From the cell containing the given text, extract its center point as (x, y) coordinate. 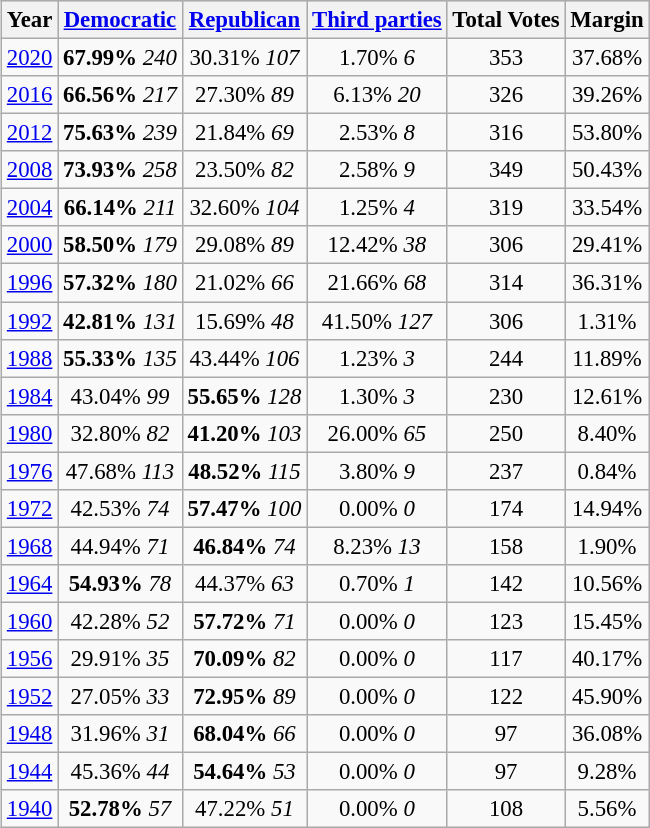
72.95% 89 (244, 697)
1964 (30, 584)
123 (506, 621)
47.22% 51 (244, 809)
250 (506, 433)
32.80% 82 (120, 433)
32.60% 104 (244, 208)
230 (506, 396)
21.84% 69 (244, 133)
2.58% 9 (377, 170)
1.23% 3 (377, 358)
47.68% 113 (120, 471)
42.28% 52 (120, 621)
0.70% 1 (377, 584)
1976 (30, 471)
2.53% 8 (377, 133)
33.54% (607, 208)
8.40% (607, 433)
1944 (30, 772)
326 (506, 95)
1952 (30, 697)
1956 (30, 659)
353 (506, 58)
55.65% 128 (244, 396)
6.13% 20 (377, 95)
10.56% (607, 584)
1.25% 4 (377, 208)
1988 (30, 358)
57.47% 100 (244, 509)
12.42% 38 (377, 245)
41.50% 127 (377, 321)
1980 (30, 433)
15.45% (607, 621)
66.14% 211 (120, 208)
244 (506, 358)
122 (506, 697)
Democratic (120, 20)
174 (506, 509)
73.93% 258 (120, 170)
37.68% (607, 58)
31.96% 31 (120, 734)
27.05% 33 (120, 697)
108 (506, 809)
158 (506, 546)
54.64% 53 (244, 772)
68.04% 66 (244, 734)
43.04% 99 (120, 396)
3.80% 9 (377, 471)
44.94% 71 (120, 546)
54.93% 78 (120, 584)
29.41% (607, 245)
1.90% (607, 546)
142 (506, 584)
2004 (30, 208)
15.69% 48 (244, 321)
1.31% (607, 321)
12.61% (607, 396)
117 (506, 659)
0.84% (607, 471)
Total Votes (506, 20)
Margin (607, 20)
1.30% 3 (377, 396)
39.26% (607, 95)
42.53% 74 (120, 509)
1996 (30, 283)
5.56% (607, 809)
55.33% 135 (120, 358)
45.90% (607, 697)
1948 (30, 734)
1940 (30, 809)
40.17% (607, 659)
1968 (30, 546)
8.23% 13 (377, 546)
67.99% 240 (120, 58)
2016 (30, 95)
21.66% 68 (377, 283)
Year (30, 20)
27.30% 89 (244, 95)
36.31% (607, 283)
21.02% 66 (244, 283)
1984 (30, 396)
2000 (30, 245)
319 (506, 208)
1972 (30, 509)
41.20% 103 (244, 433)
2020 (30, 58)
1960 (30, 621)
1992 (30, 321)
316 (506, 133)
14.94% (607, 509)
44.37% 63 (244, 584)
46.84% 74 (244, 546)
26.00% 65 (377, 433)
2008 (30, 170)
2012 (30, 133)
29.08% 89 (244, 245)
52.78% 57 (120, 809)
237 (506, 471)
58.50% 179 (120, 245)
50.43% (607, 170)
9.28% (607, 772)
45.36% 44 (120, 772)
43.44% 106 (244, 358)
57.72% 71 (244, 621)
11.89% (607, 358)
48.52% 115 (244, 471)
Third parties (377, 20)
23.50% 82 (244, 170)
1.70% 6 (377, 58)
57.32% 180 (120, 283)
314 (506, 283)
30.31% 107 (244, 58)
29.91% 35 (120, 659)
42.81% 131 (120, 321)
36.08% (607, 734)
349 (506, 170)
70.09% 82 (244, 659)
75.63% 239 (120, 133)
66.56% 217 (120, 95)
Republican (244, 20)
53.80% (607, 133)
